From the cell containing the given text, extract its center point as (x, y) coordinate. 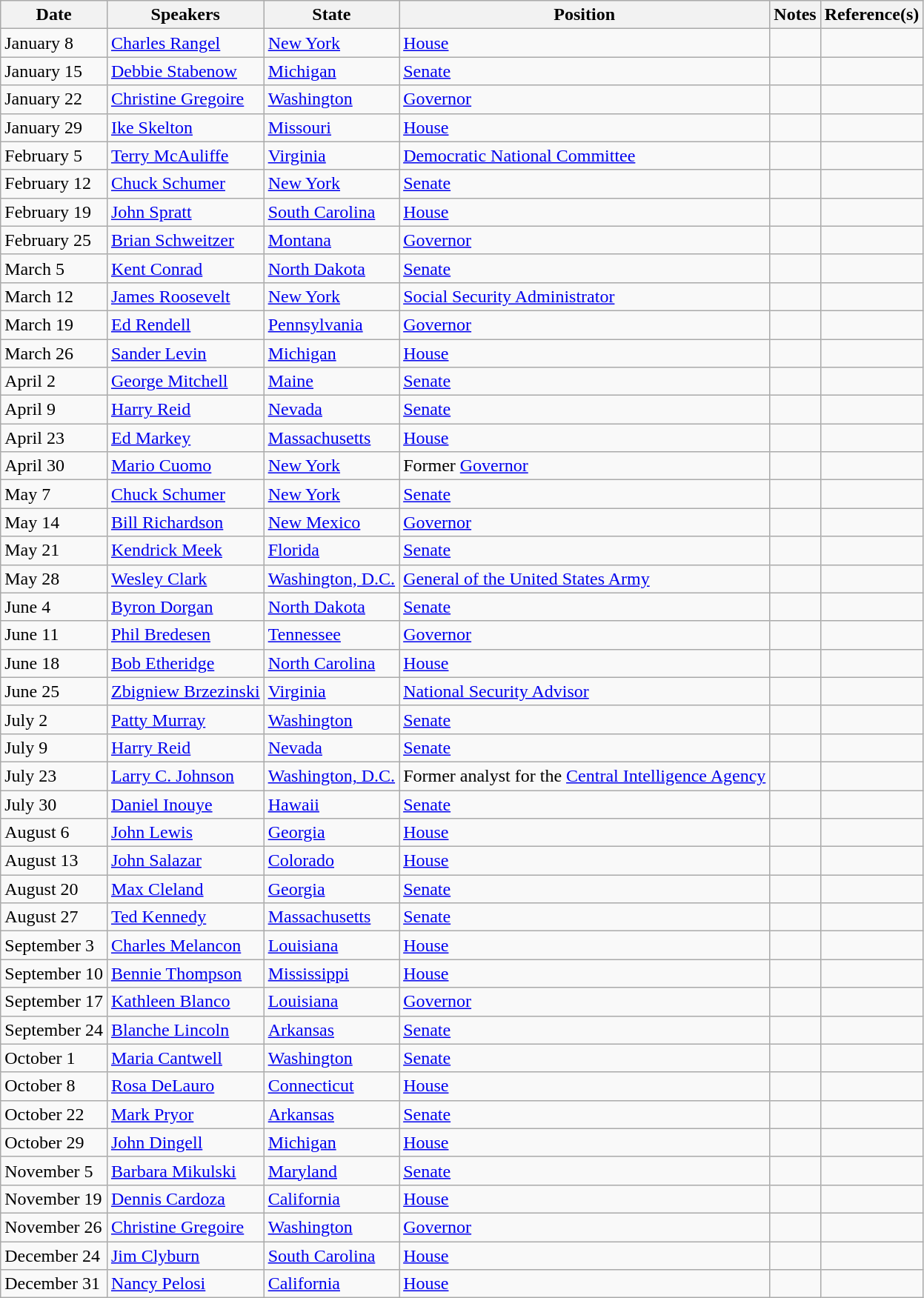
March 5 (54, 268)
August 6 (54, 833)
February 12 (54, 184)
May 21 (54, 550)
Kendrick Meek (185, 550)
State (331, 15)
Rosa DeLauro (185, 1086)
Social Security Administrator (585, 296)
November 5 (54, 1171)
May 7 (54, 494)
Former analyst for the Central Intelligence Agency (585, 776)
September 17 (54, 1002)
Debbie Stabenow (185, 71)
November 26 (54, 1227)
September 10 (54, 973)
Connecticut (331, 1086)
Hawaii (331, 804)
November 19 (54, 1199)
John Salazar (185, 861)
New Mexico (331, 522)
Mississippi (331, 973)
Zbigniew Brzezinski (185, 691)
February 5 (54, 156)
October 8 (54, 1086)
July 2 (54, 719)
June 4 (54, 607)
Brian Schweitzer (185, 240)
May 28 (54, 579)
National Security Advisor (585, 691)
Blanche Lincoln (185, 1030)
May 14 (54, 522)
August 13 (54, 861)
September 24 (54, 1030)
Daniel Inouye (185, 804)
Patty Murray (185, 719)
Maria Cantwell (185, 1058)
Missouri (331, 127)
Charles Rangel (185, 43)
August 20 (54, 889)
June 11 (54, 635)
February 25 (54, 240)
April 9 (54, 410)
September 3 (54, 945)
Bob Etheridge (185, 663)
December 31 (54, 1284)
January 8 (54, 43)
Jim Clyburn (185, 1256)
Maryland (331, 1171)
April 2 (54, 382)
Nancy Pelosi (185, 1284)
Barbara Mikulski (185, 1171)
Montana (331, 240)
Wesley Clark (185, 579)
January 15 (54, 71)
Kathleen Blanco (185, 1002)
April 23 (54, 438)
October 29 (54, 1142)
Mario Cuomo (185, 466)
Pennsylvania (331, 324)
Tennessee (331, 635)
Terry McAuliffe (185, 156)
Mark Pryor (185, 1114)
October 22 (54, 1114)
January 22 (54, 99)
John Lewis (185, 833)
October 1 (54, 1058)
Florida (331, 550)
December 24 (54, 1256)
August 27 (54, 917)
Ed Markey (185, 438)
Bennie Thompson (185, 973)
Charles Melancon (185, 945)
March 26 (54, 353)
Sander Levin (185, 353)
January 29 (54, 127)
February 19 (54, 212)
March 19 (54, 324)
April 30 (54, 466)
Ed Rendell (185, 324)
July 9 (54, 748)
Kent Conrad (185, 268)
Byron Dorgan (185, 607)
Maine (331, 382)
John Spratt (185, 212)
Democratic National Committee (585, 156)
Ike Skelton (185, 127)
North Carolina (331, 663)
July 23 (54, 776)
General of the United States Army (585, 579)
Ted Kennedy (185, 917)
Reference(s) (871, 15)
James Roosevelt (185, 296)
March 12 (54, 296)
Date (54, 15)
Dennis Cardoza (185, 1199)
July 30 (54, 804)
Former Governor (585, 466)
John Dingell (185, 1142)
June 25 (54, 691)
Colorado (331, 861)
Position (585, 15)
George Mitchell (185, 382)
Max Cleland (185, 889)
Phil Bredesen (185, 635)
Notes (795, 15)
Speakers (185, 15)
June 18 (54, 663)
Larry C. Johnson (185, 776)
Bill Richardson (185, 522)
